Find where the given text appears and provide that cell's center as [X, Y] coordinate. 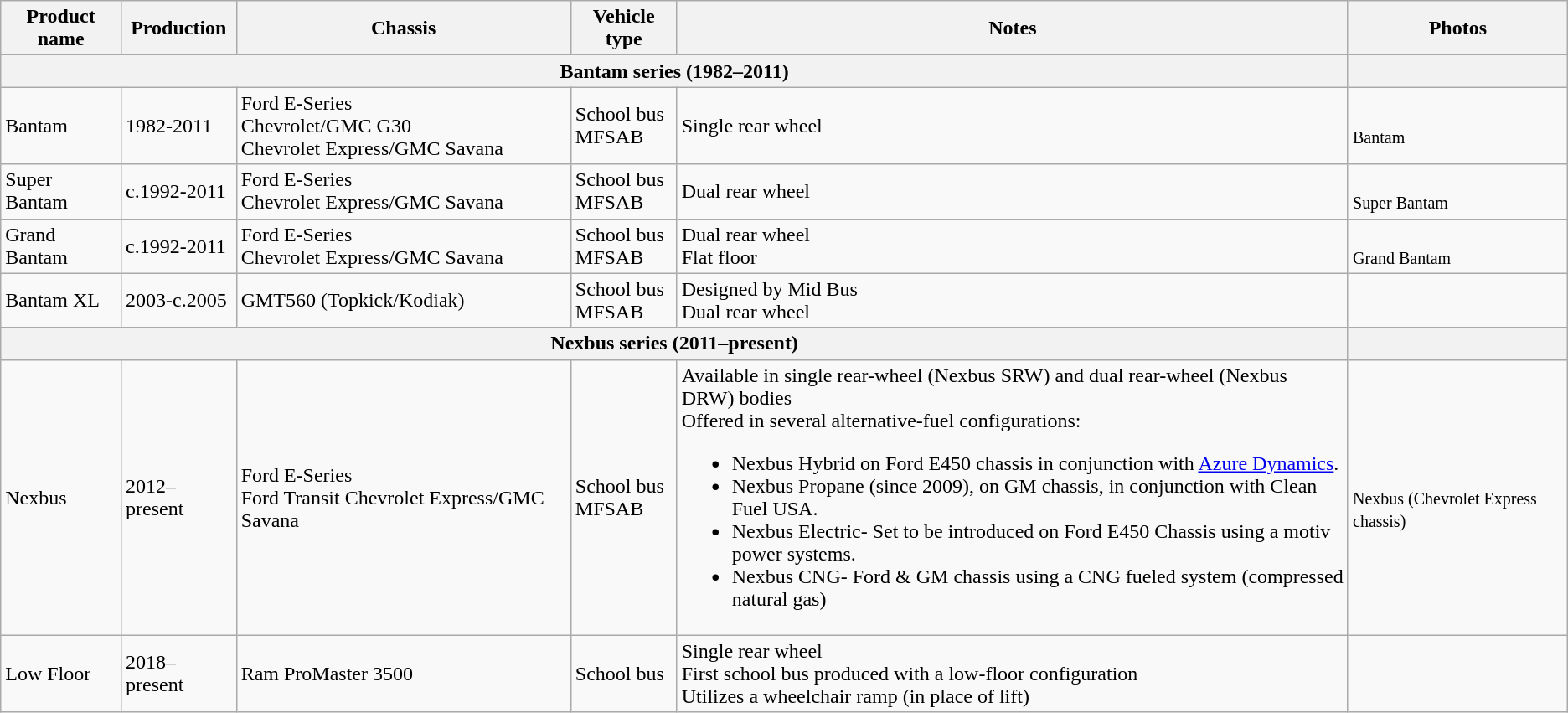
Product name [61, 28]
Bantam XL [61, 300]
GMT560 (Topkick/Kodiak) [404, 300]
Low Floor [61, 674]
Ram ProMaster 3500 [404, 674]
Vehicle type [623, 28]
Production [179, 28]
Dual rear wheelFlat floor [1012, 246]
School bus [623, 674]
Ford E-SeriesChevrolet/GMC G30Chevrolet Express/GMC Savana [404, 126]
2003-c.2005 [179, 300]
Designed by Mid BusDual rear wheel [1012, 300]
2018–present [179, 674]
Bantam series (1982–2011) [675, 71]
Chassis [404, 28]
Single rear wheelFirst school bus produced with a low-floor configuration Utilizes a wheelchair ramp (in place of lift) [1012, 674]
Notes [1012, 28]
2012–present [179, 498]
1982-2011 [179, 126]
Ford E-SeriesFord Transit Chevrolet Express/GMC Savana [404, 498]
Nexbus [61, 498]
Nexbus series (2011–present) [675, 344]
Dual rear wheel [1012, 191]
Photos [1457, 28]
Single rear wheel [1012, 126]
Nexbus (Chevrolet Express chassis) [1457, 498]
